From the cell containing the given text, extract its center point as (X, Y) coordinate. 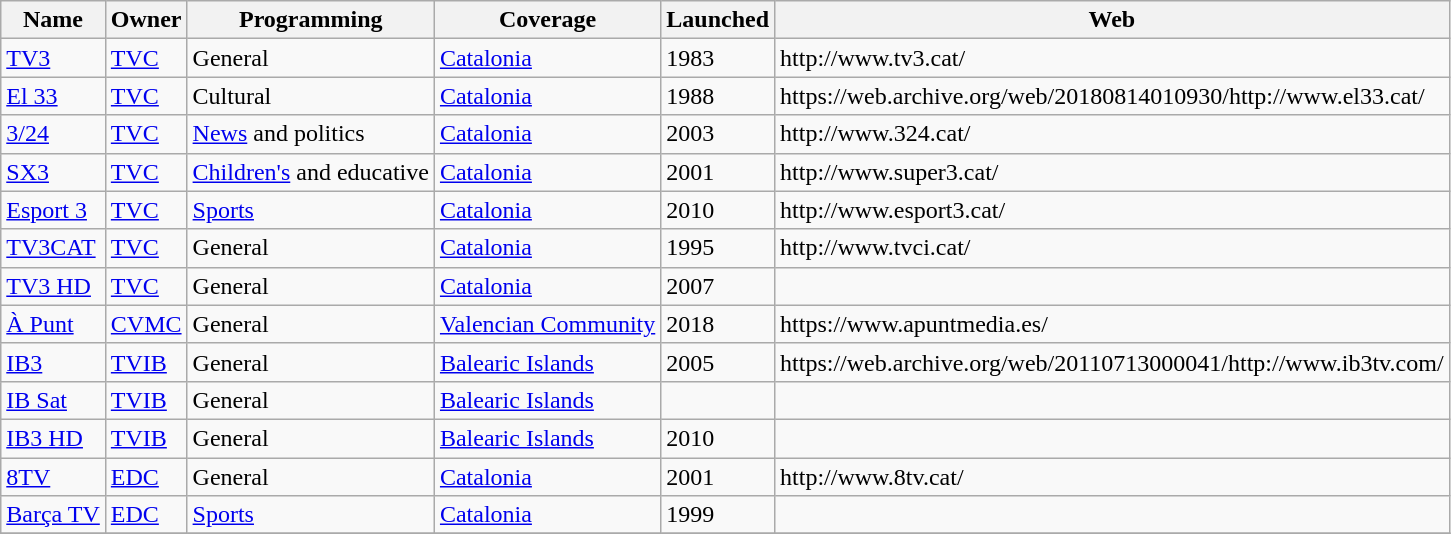
http://www.8tv.cat/ (1112, 477)
Barça TV (54, 515)
IB Sat (54, 400)
Programming (310, 20)
Coverage (547, 20)
Name (54, 20)
TV3 (54, 58)
2003 (718, 134)
2018 (718, 324)
1983 (718, 58)
CVMC (146, 324)
Owner (146, 20)
Launched (718, 20)
3/24 (54, 134)
2007 (718, 286)
SX3 (54, 172)
https://web.archive.org/web/20180814010930/http://www.el33.cat/ (1112, 96)
Children's and educative (310, 172)
http://www.super3.cat/ (1112, 172)
TV3 HD (54, 286)
1995 (718, 248)
https://web.archive.org/web/20110713000041/http://www.ib3tv.com/ (1112, 362)
2005 (718, 362)
TV3CAT (54, 248)
IB3 HD (54, 438)
http://www.324.cat/ (1112, 134)
El 33 (54, 96)
http://www.tv3.cat/ (1112, 58)
1999 (718, 515)
8TV (54, 477)
Web (1112, 20)
Cultural (310, 96)
http://www.tvci.cat/ (1112, 248)
IB3 (54, 362)
Esport 3 (54, 210)
https://www.apuntmedia.es/ (1112, 324)
http://www.esport3.cat/ (1112, 210)
1988 (718, 96)
News and politics (310, 134)
Valencian Community (547, 324)
À Punt (54, 324)
